Identify which cell holds the provided text, then report its (x, y) central coordinate. 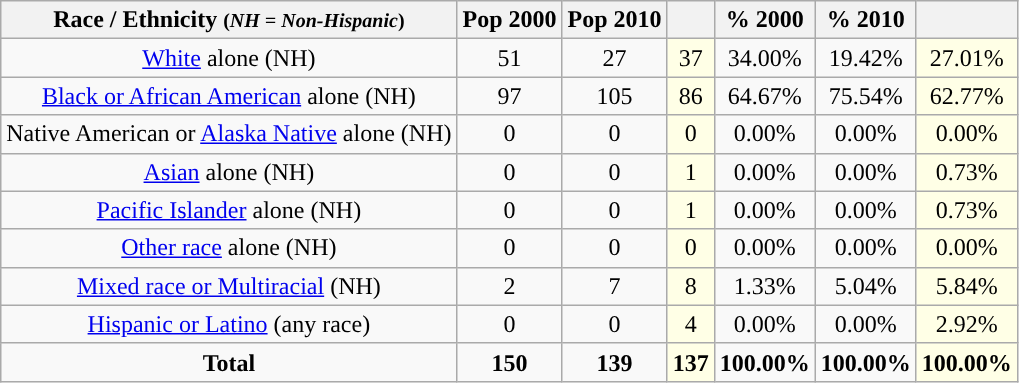
27 (614, 58)
51 (510, 58)
5.04% (866, 286)
19.42% (866, 58)
Total (229, 362)
Other race alone (NH) (229, 248)
Black or African American alone (NH) (229, 96)
37 (690, 58)
Mixed race or Multiracial (NH) (229, 286)
Pop 2010 (614, 20)
139 (614, 362)
1.33% (764, 286)
27.01% (966, 58)
% 2010 (866, 20)
% 2000 (764, 20)
62.77% (966, 96)
White alone (NH) (229, 58)
137 (690, 362)
Asian alone (NH) (229, 172)
75.54% (866, 96)
86 (690, 96)
Hispanic or Latino (any race) (229, 324)
5.84% (966, 286)
64.67% (764, 96)
2 (510, 286)
150 (510, 362)
7 (614, 286)
105 (614, 96)
Pacific Islander alone (NH) (229, 210)
Race / Ethnicity (NH = Non-Hispanic) (229, 20)
4 (690, 324)
8 (690, 286)
Native American or Alaska Native alone (NH) (229, 134)
Pop 2000 (510, 20)
34.00% (764, 58)
2.92% (966, 324)
97 (510, 96)
